Extract the (X, Y) coordinate from the center of the cell holding the provided text.  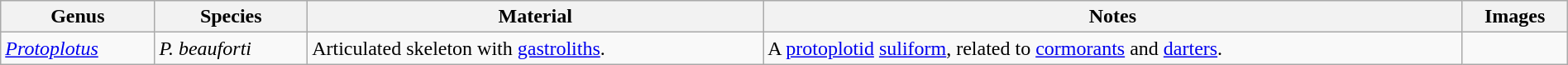
A protoplotid suliform, related to cormorants and darters. (1113, 48)
Notes (1113, 17)
Articulated skeleton with gastroliths. (536, 48)
P. beauforti (232, 48)
Protoplotus (78, 48)
Genus (78, 17)
Material (536, 17)
Images (1515, 17)
Species (232, 17)
